From the cell containing the given text, extract its center point as [X, Y] coordinate. 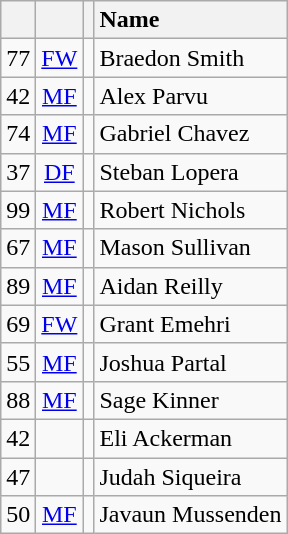
Judah Siqueira [190, 477]
99 [18, 210]
Grant Emehri [190, 324]
Braedon Smith [190, 58]
37 [18, 172]
88 [18, 400]
Steban Lopera [190, 172]
67 [18, 248]
DF [60, 172]
Alex Parvu [190, 96]
89 [18, 286]
Javaun Mussenden [190, 515]
Robert Nichols [190, 210]
Gabriel Chavez [190, 134]
Name [190, 20]
Aidan Reilly [190, 286]
74 [18, 134]
Sage Kinner [190, 400]
77 [18, 58]
Mason Sullivan [190, 248]
69 [18, 324]
Eli Ackerman [190, 438]
50 [18, 515]
47 [18, 477]
55 [18, 362]
Joshua Partal [190, 362]
